Search for the cell housing the specified text and yield its (x, y) center coordinate. 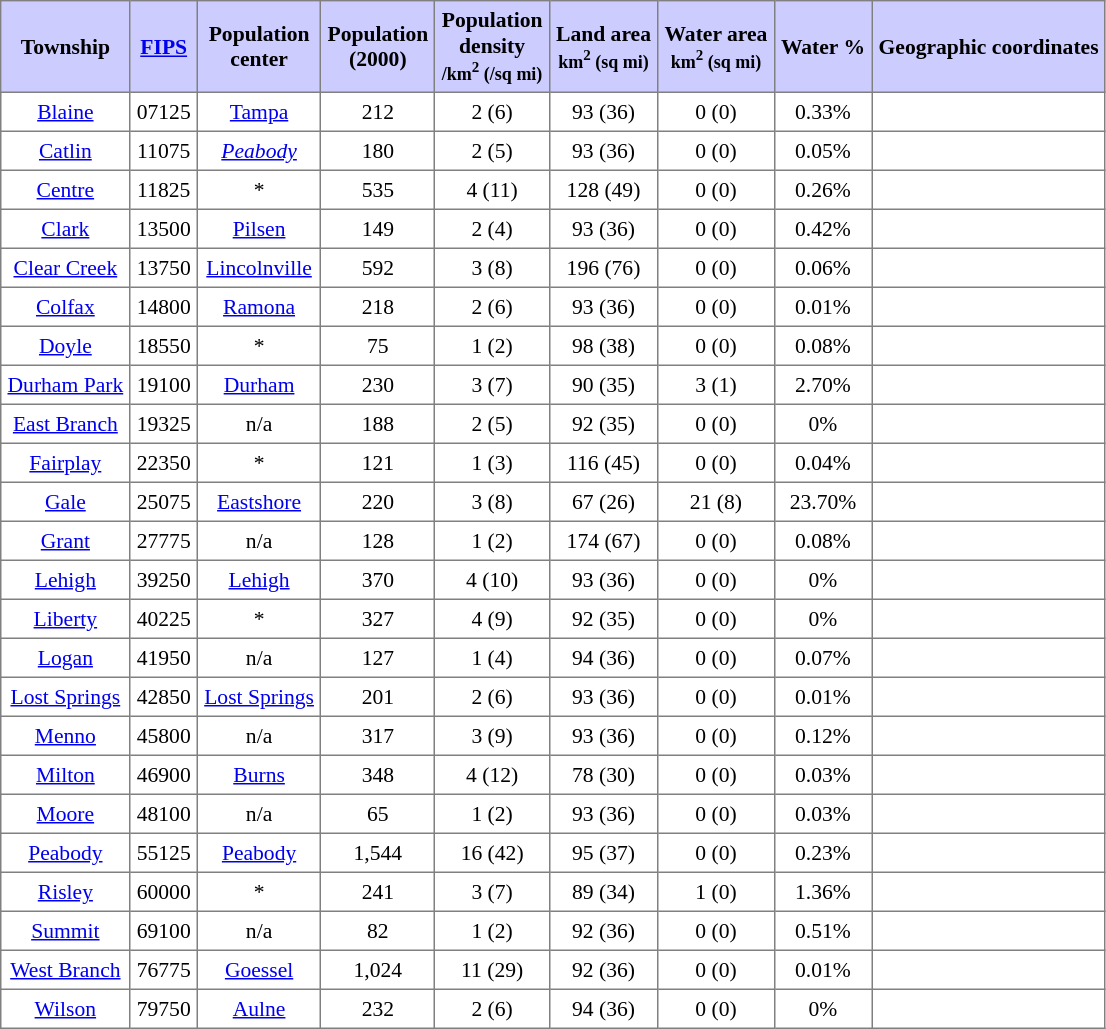
0.12% (823, 736)
Goessel (258, 970)
0.23% (823, 852)
Tampa (258, 112)
196 (76) (603, 268)
1,024 (378, 970)
25075 (164, 502)
128 (49) (603, 190)
75 (378, 346)
4 (10) (492, 580)
48100 (164, 814)
0.51% (823, 930)
Land areakm2 (sq mi) (603, 47)
3 (9) (492, 736)
40225 (164, 618)
1 (0) (716, 892)
4 (9) (492, 618)
Fairplay (66, 462)
241 (378, 892)
Pilsen (258, 228)
14800 (164, 306)
327 (378, 618)
Lincolnville (258, 268)
Menno (66, 736)
60000 (164, 892)
370 (378, 580)
Aulne (258, 1008)
90 (35) (603, 384)
2 (4) (492, 228)
11 (29) (492, 970)
188 (378, 424)
Geographic coordinates (989, 47)
Centre (66, 190)
0.42% (823, 228)
180 (378, 150)
55125 (164, 852)
348 (378, 774)
FIPS (164, 47)
78 (30) (603, 774)
Catlin (66, 150)
Moore (66, 814)
42850 (164, 696)
41950 (164, 658)
West Branch (66, 970)
Eastshore (258, 502)
13500 (164, 228)
1 (3) (492, 462)
27775 (164, 540)
1.36% (823, 892)
16 (42) (492, 852)
Risley (66, 892)
0.26% (823, 190)
95 (37) (603, 852)
Summit (66, 930)
121 (378, 462)
230 (378, 384)
4 (12) (492, 774)
07125 (164, 112)
1 (4) (492, 658)
Logan (66, 658)
232 (378, 1008)
Water areakm2 (sq mi) (716, 47)
Durham Park (66, 384)
45800 (164, 736)
127 (378, 658)
Population(2000) (378, 47)
149 (378, 228)
98 (38) (603, 346)
0.33% (823, 112)
116 (45) (603, 462)
23.70% (823, 502)
Water % (823, 47)
46900 (164, 774)
Township (66, 47)
Durham (258, 384)
Clear Creek (66, 268)
89 (34) (603, 892)
212 (378, 112)
128 (378, 540)
201 (378, 696)
18550 (164, 346)
67 (26) (603, 502)
Blaine (66, 112)
0.04% (823, 462)
39250 (164, 580)
Ramona (258, 306)
East Branch (66, 424)
0.05% (823, 150)
535 (378, 190)
79750 (164, 1008)
13750 (164, 268)
Gale (66, 502)
82 (378, 930)
Doyle (66, 346)
11075 (164, 150)
22350 (164, 462)
Grant (66, 540)
592 (378, 268)
0.07% (823, 658)
Liberty (66, 618)
Wilson (66, 1008)
218 (378, 306)
65 (378, 814)
Populationdensity/km2 (/sq mi) (492, 47)
19325 (164, 424)
1,544 (378, 852)
317 (378, 736)
Milton (66, 774)
0.06% (823, 268)
11825 (164, 190)
220 (378, 502)
Populationcenter (258, 47)
3 (1) (716, 384)
76775 (164, 970)
19100 (164, 384)
Burns (258, 774)
21 (8) (716, 502)
Clark (66, 228)
4 (11) (492, 190)
174 (67) (603, 540)
Colfax (66, 306)
2.70% (823, 384)
69100 (164, 930)
